Extract the [x, y] coordinate from the center of the cell holding the provided text.  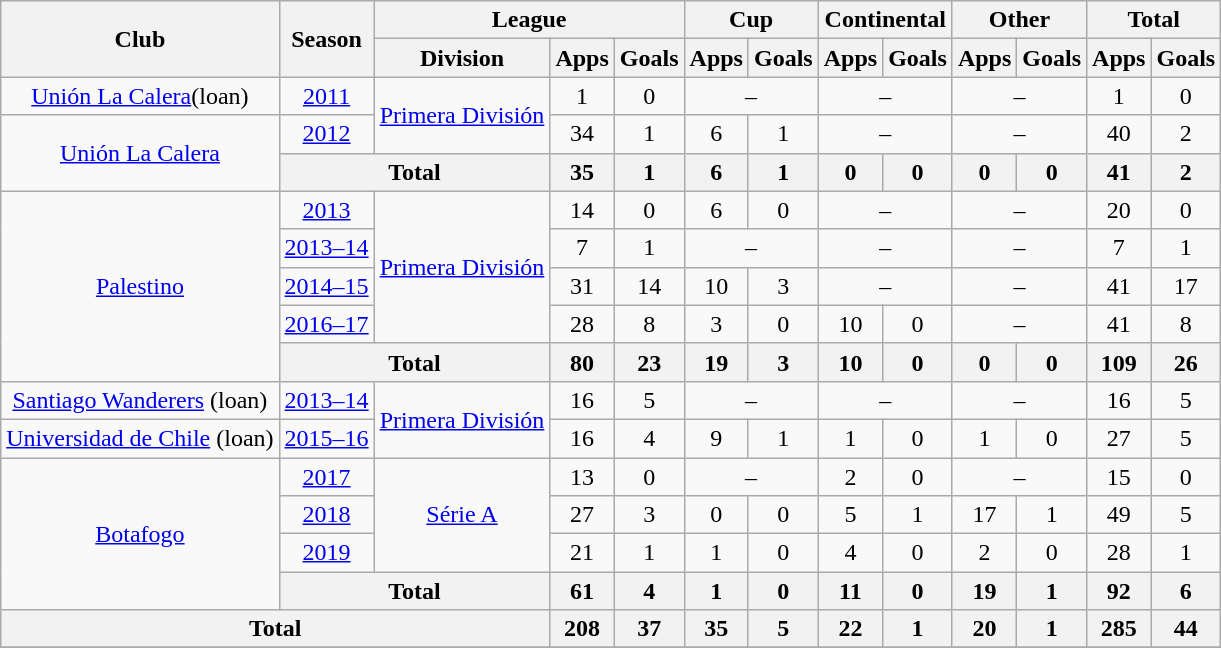
31 [582, 286]
2016–17 [326, 324]
Continental [885, 20]
23 [649, 362]
34 [582, 134]
15 [1119, 477]
49 [1119, 515]
13 [582, 477]
2014–15 [326, 286]
61 [582, 591]
21 [582, 553]
Palestino [140, 286]
Unión La Calera [140, 153]
Universidad de Chile (loan) [140, 438]
Other [1019, 20]
Club [140, 39]
2018 [326, 515]
Botafogo [140, 534]
208 [582, 629]
2013 [326, 210]
League [529, 20]
Série A [462, 515]
Unión La Calera(loan) [140, 96]
80 [582, 362]
11 [850, 591]
Santiago Wanderers (loan) [140, 400]
Cup [751, 20]
92 [1119, 591]
2015–16 [326, 438]
Division [462, 58]
22 [850, 629]
2011 [326, 96]
37 [649, 629]
26 [1186, 362]
109 [1119, 362]
9 [716, 438]
285 [1119, 629]
40 [1119, 134]
2017 [326, 477]
Season [326, 39]
2012 [326, 134]
2019 [326, 553]
44 [1186, 629]
